Extract the (x, y) coordinate from the center of the cell holding the provided text.  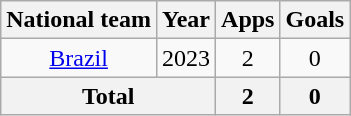
2023 (186, 58)
Year (186, 20)
Total (108, 96)
National team (79, 20)
Apps (248, 20)
Brazil (79, 58)
Goals (315, 20)
